Return the (X, Y) coordinate for the center point of the cell that contains the specified text.  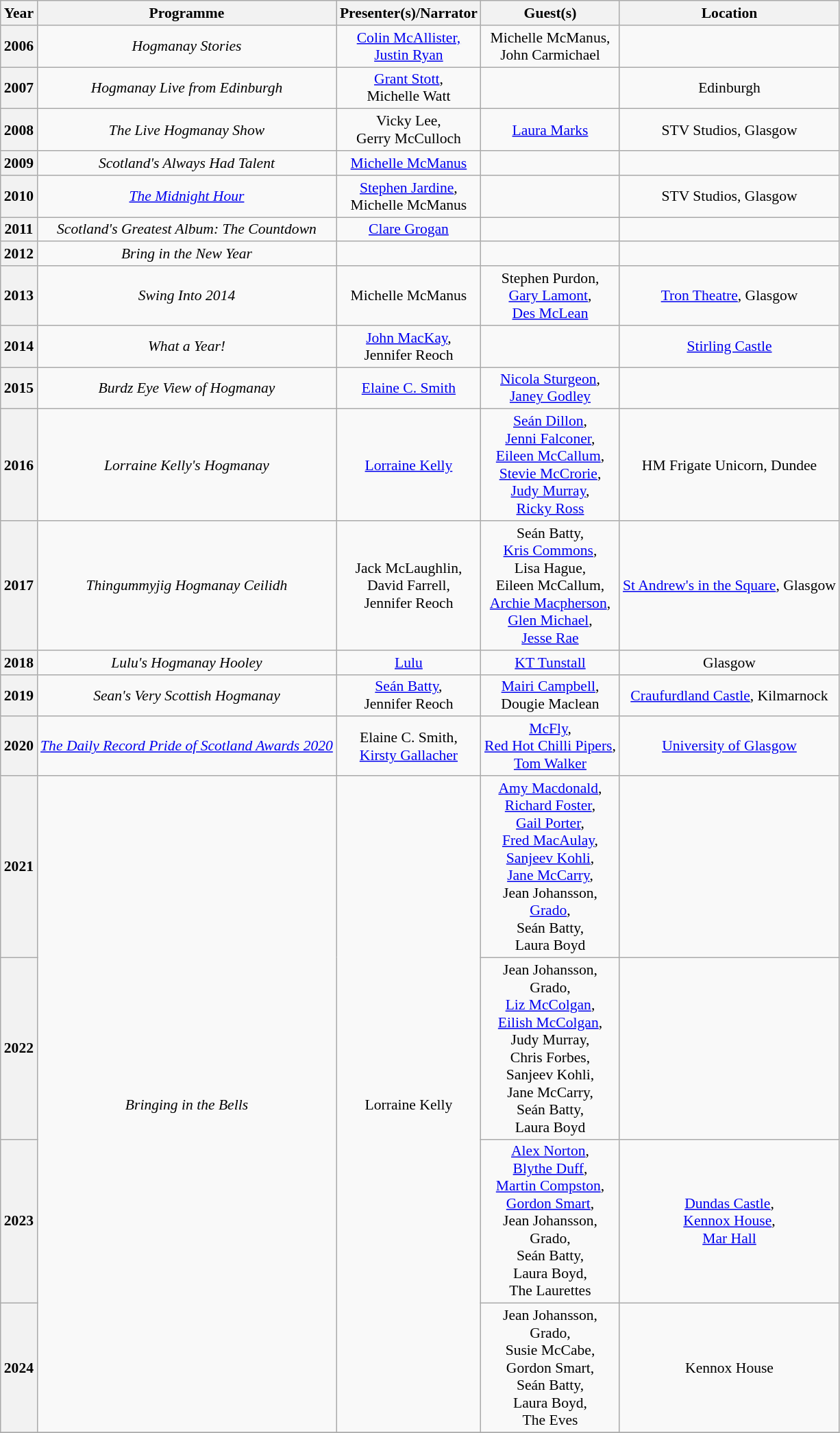
Stephen Purdon,Gary Lamont,Des McLean (550, 296)
Tron Theatre, Glasgow (729, 296)
Glasgow (729, 663)
Bringing in the Bells (186, 1104)
2023 (19, 1221)
Swing Into 2014 (186, 296)
2007 (19, 88)
Jean Johansson,Grado,Liz McColgan,Eilish McColgan,Judy Murray,Chris Forbes,Sanjeev Kohli,Jane McCarry,Seán Batty,Laura Boyd (550, 1049)
Hogmanay Stories (186, 47)
2008 (19, 130)
2009 (19, 163)
Seán Batty,Jennifer Reoch (408, 695)
Presenter(s)/Narrator (408, 13)
University of Glasgow (729, 747)
2020 (19, 747)
Jean Johansson,Grado,Susie McCabe,Gordon Smart,Seán Batty,Laura Boyd,The Eves (550, 1368)
Bring in the New Year (186, 254)
Location (729, 13)
Burdz Eye View of Hogmanay (186, 388)
2014 (19, 347)
Grant Stott,Michelle Watt (408, 88)
2018 (19, 663)
Scotland's Greatest Album: The Countdown (186, 230)
Elaine C. Smith,Kirsty Gallacher (408, 747)
Nicola Sturgeon,Janey Godley (550, 388)
Lulu (408, 663)
2015 (19, 388)
2012 (19, 254)
The Daily Record Pride of Scotland Awards 2020 (186, 747)
Thingummyjig Hogmanay Ceilidh (186, 585)
HM Frigate Unicorn, Dundee (729, 465)
Jack McLaughlin,David Farrell,Jennifer Reoch (408, 585)
Elaine C. Smith (408, 388)
Amy Macdonald,Richard Foster,Gail Porter,Fred MacAulay,Sanjeev Kohli,Jane McCarry,Jean Johansson,Grado,Seán Batty,Laura Boyd (550, 866)
KT Tunstall (550, 663)
Edinburgh (729, 88)
Dundas Castle,Kennox House,Mar Hall (729, 1221)
Stephen Jardine,Michelle McManus (408, 196)
Seán Batty,Kris Commons,Lisa Hague,Eileen McCallum,Archie Macpherson,Glen Michael,Jesse Rae (550, 585)
2021 (19, 866)
2011 (19, 230)
Alex Norton,Blythe Duff,Martin Compston,Gordon Smart,Jean Johansson,Grado,Seán Batty,Laura Boyd,The Laurettes (550, 1221)
Year (19, 13)
McFly,Red Hot Chilli Pipers,Tom Walker (550, 747)
Clare Grogan (408, 230)
Vicky Lee,Gerry McCulloch (408, 130)
Michelle McManus,John Carmichael (550, 47)
The Midnight Hour (186, 196)
2017 (19, 585)
2006 (19, 47)
Seán Dillon,Jenni Falconer,Eileen McCallum,Stevie McCrorie,Judy Murray,Ricky Ross (550, 465)
2022 (19, 1049)
What a Year! (186, 347)
2024 (19, 1368)
Lulu's Hogmanay Hooley (186, 663)
Craufurdland Castle, Kilmarnock (729, 695)
Stirling Castle (729, 347)
Guest(s) (550, 13)
The Live Hogmanay Show (186, 130)
2016 (19, 465)
2013 (19, 296)
St Andrew's in the Square, Glasgow (729, 585)
2019 (19, 695)
Kennox House (729, 1368)
Programme (186, 13)
Mairi Campbell,Dougie Maclean (550, 695)
Scotland's Always Had Talent (186, 163)
2010 (19, 196)
Lorraine Kelly's Hogmanay (186, 465)
Laura Marks (550, 130)
Colin McAllister,Justin Ryan (408, 47)
John MacKay,Jennifer Reoch (408, 347)
Hogmanay Live from Edinburgh (186, 88)
Sean's Very Scottish Hogmanay (186, 695)
